Determine the (X, Y) coordinate at the center of the cell enclosing the given text.  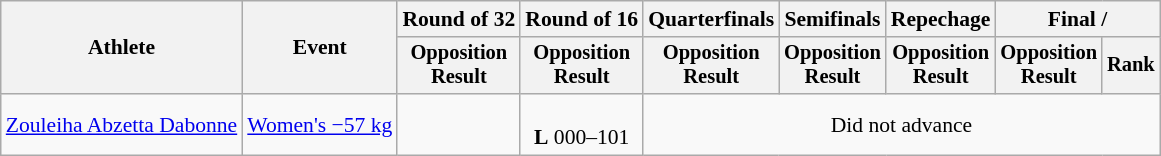
Semifinals (832, 19)
Event (320, 48)
Rank (1131, 66)
Athlete (122, 48)
Zouleiha Abzetta Dabonne (122, 124)
Round of 16 (582, 19)
Women's −57 kg (320, 124)
Did not advance (901, 124)
Quarterfinals (711, 19)
Repechage (941, 19)
Final / (1077, 19)
L 000–101 (582, 124)
Round of 32 (458, 19)
